Return (x, y) of the center of cell containing provided text 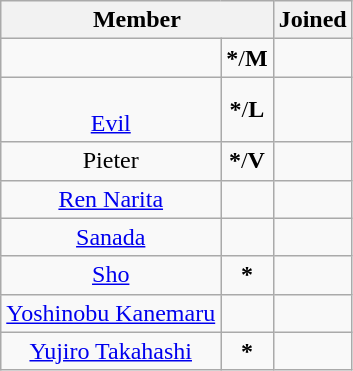
Sho (111, 275)
*/M (247, 58)
*/L (247, 110)
*/V (247, 161)
Sanada (111, 237)
Evil (111, 110)
Ren Narita (111, 199)
Joined (312, 20)
Pieter (111, 161)
Yujiro Takahashi (111, 351)
Member (137, 20)
Yoshinobu Kanemaru (111, 313)
